Identify which cell holds the provided text, then report its (x, y) central coordinate. 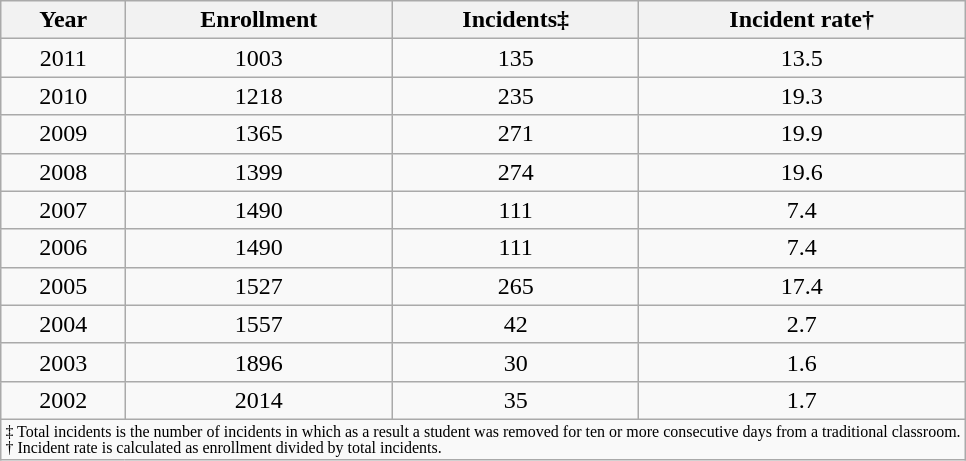
235 (516, 96)
1399 (259, 172)
19.3 (802, 96)
30 (516, 362)
2006 (63, 248)
1527 (259, 286)
Incidents‡ (516, 20)
2003 (63, 362)
274 (516, 172)
1557 (259, 324)
2014 (259, 400)
2010 (63, 96)
1218 (259, 96)
135 (516, 58)
2011 (63, 58)
19.6 (802, 172)
1896 (259, 362)
2002 (63, 400)
17.4 (802, 286)
2.7 (802, 324)
42 (516, 324)
13.5 (802, 58)
2007 (63, 210)
Year (63, 20)
2004 (63, 324)
1.7 (802, 400)
35 (516, 400)
1365 (259, 134)
265 (516, 286)
19.9 (802, 134)
1.6 (802, 362)
2009 (63, 134)
271 (516, 134)
1003 (259, 58)
2008 (63, 172)
Incident rate† (802, 20)
Enrollment (259, 20)
2005 (63, 286)
